Pinpoint the cell where the given text exists, returning its (x, y) midpoint coordinate. 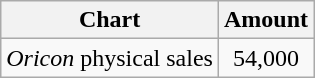
Oricon physical sales (110, 58)
Chart (110, 20)
Amount (266, 20)
54,000 (266, 58)
